Locate the cell with the specified text and output its [x, y] center coordinate. 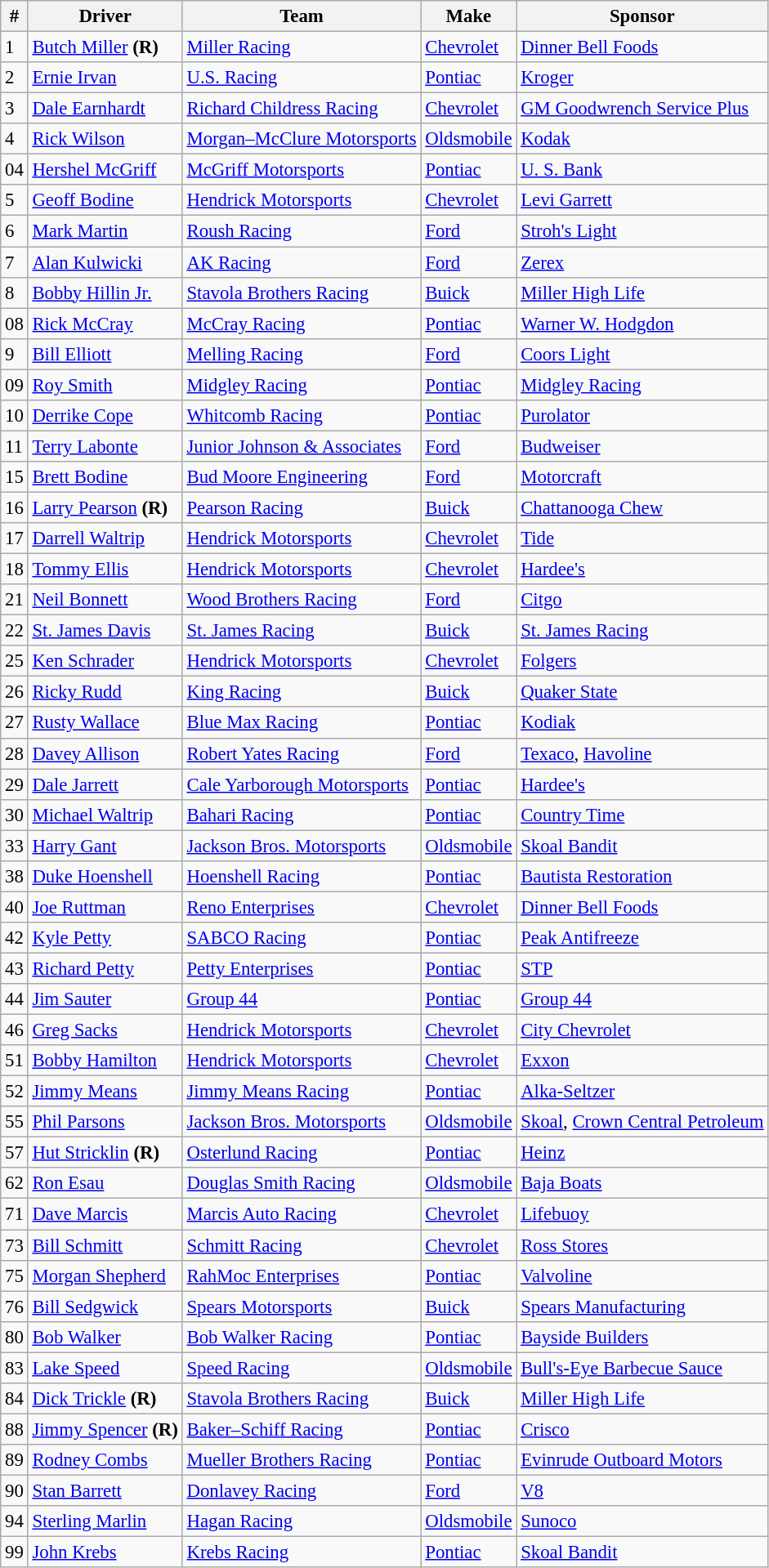
McCray Racing [302, 324]
Melling Racing [302, 354]
Exxon [642, 1061]
Tommy Ellis [105, 570]
Quaker State [642, 692]
Junior Johnson & Associates [302, 446]
STP [642, 968]
Duke Hoenshell [105, 877]
84 [15, 1399]
GM Goodwrench Service Plus [642, 109]
16 [15, 507]
Stan Barrett [105, 1490]
Rick Wilson [105, 139]
Hut Stricklin (R) [105, 1153]
40 [15, 907]
Petty Enterprises [302, 968]
Alka-Seltzer [642, 1092]
Kroger [642, 78]
Butch Miller (R) [105, 47]
4 [15, 139]
3 [15, 109]
88 [15, 1429]
Hoenshell Racing [302, 877]
Ricky Rudd [105, 692]
7 [15, 262]
Rodney Combs [105, 1460]
Ross Stores [642, 1245]
17 [15, 538]
Stroh's Light [642, 231]
Reno Enterprises [302, 907]
Miller Racing [302, 47]
Davey Allison [105, 753]
V8 [642, 1490]
Baker–Schiff Racing [302, 1429]
# [15, 16]
2 [15, 78]
71 [15, 1214]
09 [15, 385]
Douglas Smith Racing [302, 1184]
04 [15, 170]
Alan Kulwicki [105, 262]
Purolator [642, 416]
Morgan–McClure Motorsports [302, 139]
80 [15, 1337]
Marcis Auto Racing [302, 1214]
Bill Schmitt [105, 1245]
Baja Boats [642, 1184]
Ernie Irvan [105, 78]
Speed Racing [302, 1368]
30 [15, 815]
46 [15, 1030]
Valvoline [642, 1275]
Harry Gant [105, 846]
Country Time [642, 815]
Bayside Builders [642, 1337]
Lake Speed [105, 1368]
Brett Bodine [105, 477]
Bautista Restoration [642, 877]
Mueller Brothers Racing [302, 1460]
Rusty Wallace [105, 723]
52 [15, 1092]
27 [15, 723]
62 [15, 1184]
Crisco [642, 1429]
42 [15, 938]
Jimmy Means [105, 1092]
Sponsor [642, 16]
11 [15, 446]
33 [15, 846]
Larry Pearson (R) [105, 507]
Sterling Marlin [105, 1521]
Heinz [642, 1153]
Texaco, Havoline [642, 753]
Phil Parsons [105, 1122]
Hershel McGriff [105, 170]
Citgo [642, 600]
Schmitt Racing [302, 1245]
Wood Brothers Racing [302, 600]
Peak Antifreeze [642, 938]
Spears Motorsports [302, 1307]
90 [15, 1490]
9 [15, 354]
83 [15, 1368]
McGriff Motorsports [302, 170]
Morgan Shepherd [105, 1275]
5 [15, 200]
Dave Marcis [105, 1214]
22 [15, 631]
Bobby Hillin Jr. [105, 293]
Darrell Waltrip [105, 538]
Evinrude Outboard Motors [642, 1460]
29 [15, 784]
18 [15, 570]
RahMoc Enterprises [302, 1275]
Zerex [642, 262]
Roy Smith [105, 385]
SABCO Racing [302, 938]
Spears Manufacturing [642, 1307]
Derrike Cope [105, 416]
Krebs Racing [302, 1552]
55 [15, 1122]
Whitcomb Racing [302, 416]
Tide [642, 538]
Chattanooga Chew [642, 507]
51 [15, 1061]
Michael Waltrip [105, 815]
Jimmy Spencer (R) [105, 1429]
76 [15, 1307]
Pearson Racing [302, 507]
Bahari Racing [302, 815]
08 [15, 324]
Make [469, 16]
Osterlund Racing [302, 1153]
Team [302, 16]
Neil Bonnett [105, 600]
75 [15, 1275]
Jimmy Means Racing [302, 1092]
Kodiak [642, 723]
94 [15, 1521]
Kyle Petty [105, 938]
Kodak [642, 139]
Terry Labonte [105, 446]
89 [15, 1460]
Blue Max Racing [302, 723]
Richard Childress Racing [302, 109]
Driver [105, 16]
Joe Ruttman [105, 907]
U.S. Racing [302, 78]
Coors Light [642, 354]
Ken Schrader [105, 661]
Dale Earnhardt [105, 109]
25 [15, 661]
Cale Yarborough Motorsports [302, 784]
15 [15, 477]
Budweiser [642, 446]
Folgers [642, 661]
Bob Walker [105, 1337]
26 [15, 692]
Warner W. Hodgdon [642, 324]
City Chevrolet [642, 1030]
38 [15, 877]
Bull's-Eye Barbecue Sauce [642, 1368]
King Racing [302, 692]
Bill Sedgwick [105, 1307]
Greg Sacks [105, 1030]
Motorcraft [642, 477]
Dick Trickle (R) [105, 1399]
Hagan Racing [302, 1521]
57 [15, 1153]
Levi Garrett [642, 200]
Skoal, Crown Central Petroleum [642, 1122]
Dale Jarrett [105, 784]
AK Racing [302, 262]
Bobby Hamilton [105, 1061]
28 [15, 753]
Ron Esau [105, 1184]
21 [15, 600]
Rick McCray [105, 324]
99 [15, 1552]
Jim Sauter [105, 999]
44 [15, 999]
73 [15, 1245]
Sunoco [642, 1521]
Bob Walker Racing [302, 1337]
6 [15, 231]
U. S. Bank [642, 170]
Bud Moore Engineering [302, 477]
Richard Petty [105, 968]
Geoff Bodine [105, 200]
Roush Racing [302, 231]
1 [15, 47]
Lifebuoy [642, 1214]
8 [15, 293]
St. James Davis [105, 631]
Donlavey Racing [302, 1490]
Mark Martin [105, 231]
Bill Elliott [105, 354]
10 [15, 416]
John Krebs [105, 1552]
Robert Yates Racing [302, 753]
43 [15, 968]
